Output the [X, Y] coordinate of the center of the cell containing the given text.  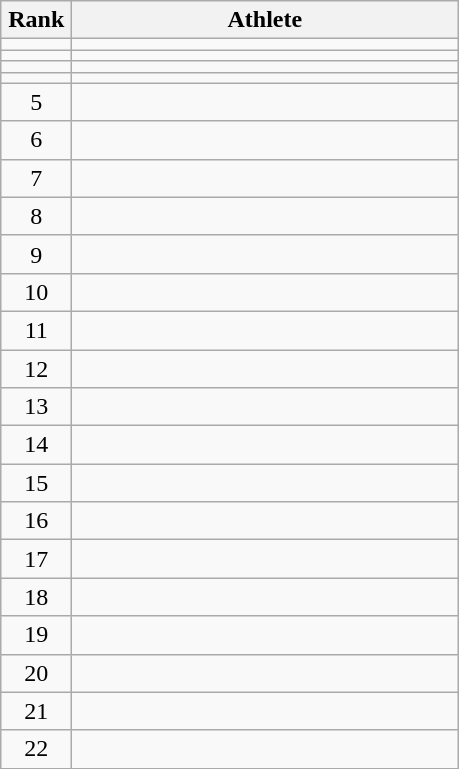
10 [36, 292]
17 [36, 559]
20 [36, 673]
13 [36, 407]
19 [36, 635]
22 [36, 749]
11 [36, 330]
21 [36, 711]
18 [36, 597]
14 [36, 445]
Rank [36, 20]
Athlete [265, 20]
5 [36, 102]
6 [36, 140]
15 [36, 483]
12 [36, 369]
7 [36, 178]
16 [36, 521]
9 [36, 254]
8 [36, 216]
